Capture the cell that displays the provided text and extract its (x, y) central coordinate. 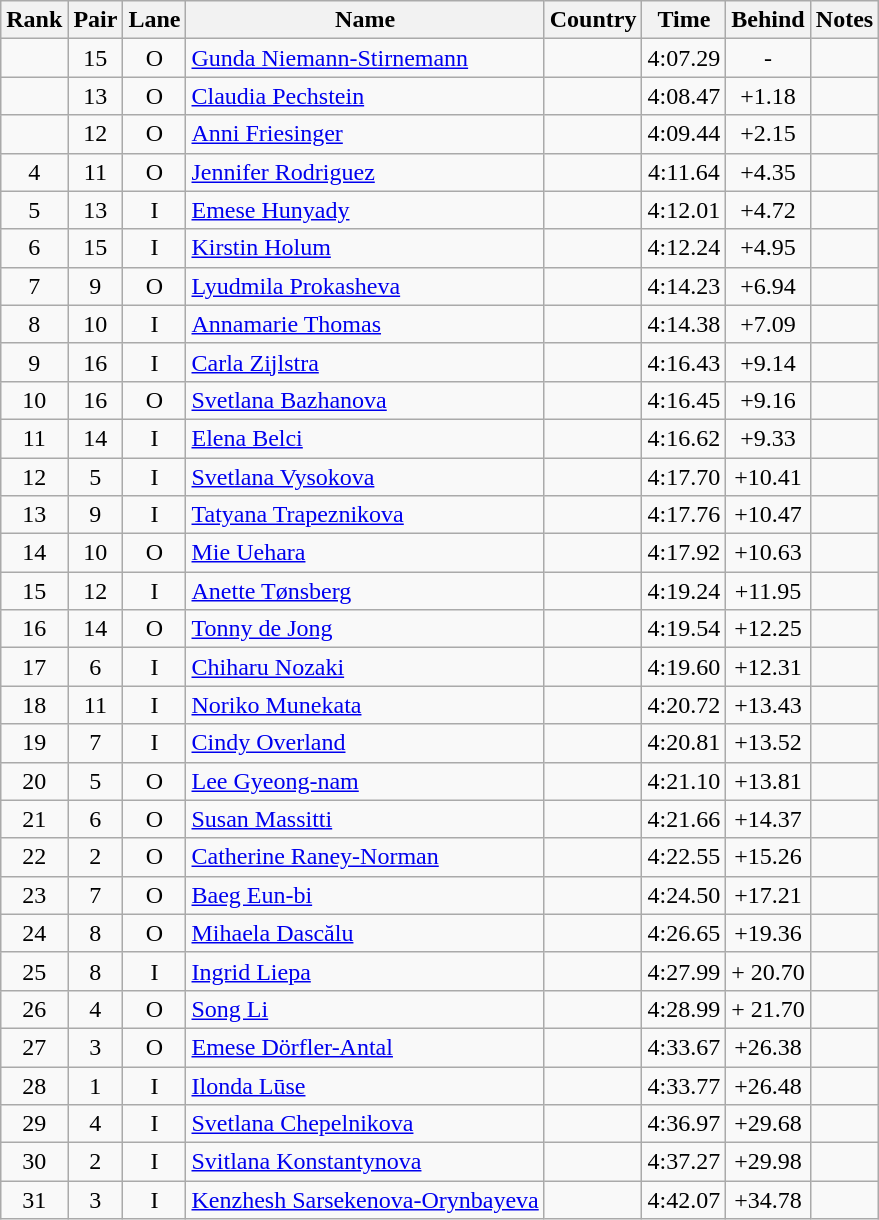
Lyudmila Prokasheva (365, 286)
4:27.99 (684, 971)
Claudia Pechstein (365, 96)
+13.43 (768, 705)
Mihaela Dascălu (365, 933)
4:19.54 (684, 629)
+11.95 (768, 591)
4:17.76 (684, 515)
Mie Uehara (365, 553)
Cindy Overland (365, 743)
Name (365, 20)
Notes (844, 20)
+10.63 (768, 553)
Ingrid Liepa (365, 971)
+4.95 (768, 248)
+4.35 (768, 172)
+1.18 (768, 96)
+ 20.70 (768, 971)
Chiharu Nozaki (365, 667)
4:19.24 (684, 591)
Rank (34, 20)
20 (34, 781)
18 (34, 705)
4:33.67 (684, 1047)
4:14.23 (684, 286)
Lee Gyeong-nam (365, 781)
Time (684, 20)
Svetlana Vysokova (365, 477)
Country (593, 20)
4:42.07 (684, 1200)
Elena Belci (365, 438)
Svetlana Bazhanova (365, 400)
Behind (768, 20)
Gunda Niemann-Stirnemann (365, 58)
24 (34, 933)
Annamarie Thomas (365, 324)
23 (34, 895)
4:37.27 (684, 1162)
Song Li (365, 1009)
26 (34, 1009)
Carla Zijlstra (365, 362)
+10.41 (768, 477)
+10.47 (768, 515)
+2.15 (768, 134)
4:19.60 (684, 667)
4:09.44 (684, 134)
Susan Massitti (365, 819)
4:12.01 (684, 210)
Emese Dörfler-Antal (365, 1047)
21 (34, 819)
+9.14 (768, 362)
Svetlana Chepelnikova (365, 1124)
+13.81 (768, 781)
4:33.77 (684, 1085)
+15.26 (768, 857)
Pair (96, 20)
4:11.64 (684, 172)
+14.37 (768, 819)
+ 21.70 (768, 1009)
25 (34, 971)
+26.38 (768, 1047)
- (768, 58)
+7.09 (768, 324)
4:36.97 (684, 1124)
4:21.10 (684, 781)
Lane (154, 20)
Tatyana Trapeznikova (365, 515)
4:24.50 (684, 895)
4:16.43 (684, 362)
Noriko Munekata (365, 705)
+12.25 (768, 629)
+4.72 (768, 210)
+9.33 (768, 438)
4:26.65 (684, 933)
+34.78 (768, 1200)
Jennifer Rodriguez (365, 172)
+6.94 (768, 286)
4:14.38 (684, 324)
+9.16 (768, 400)
Kenzhesh Sarsekenova-Orynbayeva (365, 1200)
4:16.45 (684, 400)
+13.52 (768, 743)
Kirstin Holum (365, 248)
4:21.66 (684, 819)
Anette Tønsberg (365, 591)
4:28.99 (684, 1009)
+26.48 (768, 1085)
31 (34, 1200)
28 (34, 1085)
22 (34, 857)
17 (34, 667)
27 (34, 1047)
+12.31 (768, 667)
4:20.72 (684, 705)
4:22.55 (684, 857)
29 (34, 1124)
19 (34, 743)
4:08.47 (684, 96)
4:12.24 (684, 248)
4:17.70 (684, 477)
Emese Hunyady (365, 210)
Anni Friesinger (365, 134)
1 (96, 1085)
Baeg Eun-bi (365, 895)
4:17.92 (684, 553)
Svitlana Konstantynova (365, 1162)
Tonny de Jong (365, 629)
Catherine Raney-Norman (365, 857)
Ilonda Lūse (365, 1085)
4:16.62 (684, 438)
4:20.81 (684, 743)
+19.36 (768, 933)
4:07.29 (684, 58)
+17.21 (768, 895)
+29.98 (768, 1162)
+29.68 (768, 1124)
30 (34, 1162)
